Scan for the cell matching the given text and deliver its [x, y] coordinate at center. 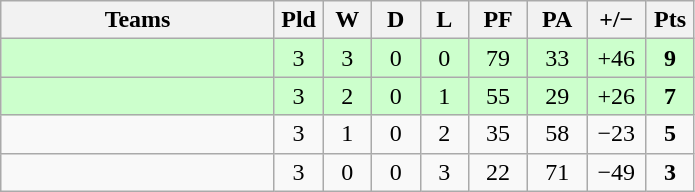
55 [498, 96]
35 [498, 134]
22 [498, 172]
9 [670, 58]
W [348, 20]
−49 [616, 172]
7 [670, 96]
Pld [298, 20]
71 [558, 172]
33 [558, 58]
L [444, 20]
Teams [138, 20]
PF [498, 20]
+/− [616, 20]
79 [498, 58]
+46 [616, 58]
+26 [616, 96]
PA [558, 20]
29 [558, 96]
5 [670, 134]
Pts [670, 20]
D [396, 20]
−23 [616, 134]
58 [558, 134]
